Return the [X, Y] coordinate for the center point of the cell that contains the specified text.  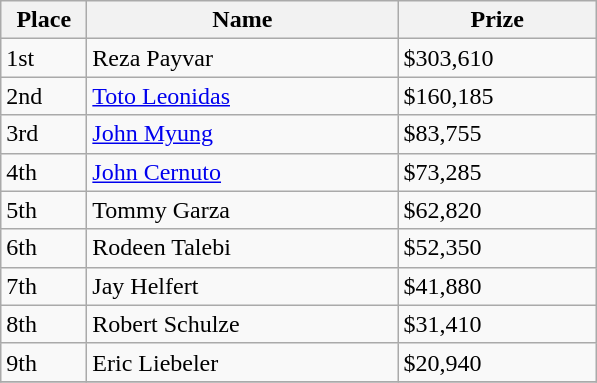
John Myung [242, 134]
$52,350 [498, 248]
Reza Payvar [242, 58]
2nd [44, 96]
5th [44, 210]
4th [44, 172]
9th [44, 362]
1st [44, 58]
Tommy Garza [242, 210]
Eric Liebeler [242, 362]
Place [44, 20]
Toto Leonidas [242, 96]
$73,285 [498, 172]
Rodeen Talebi [242, 248]
$303,610 [498, 58]
6th [44, 248]
7th [44, 286]
8th [44, 324]
Prize [498, 20]
Jay Helfert [242, 286]
$20,940 [498, 362]
Robert Schulze [242, 324]
John Cernuto [242, 172]
$83,755 [498, 134]
$62,820 [498, 210]
3rd [44, 134]
Name [242, 20]
$31,410 [498, 324]
$160,185 [498, 96]
$41,880 [498, 286]
